Return the [x, y] coordinate for the center point of the cell that contains the specified text.  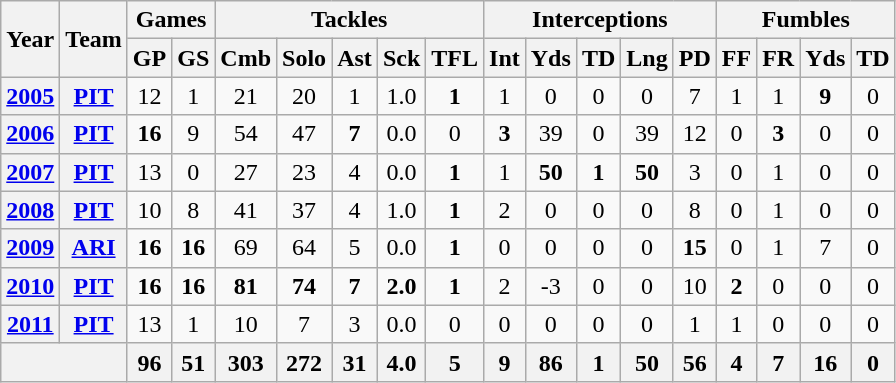
Int [505, 58]
2008 [30, 210]
303 [246, 362]
Ast [355, 58]
56 [694, 362]
47 [304, 134]
74 [304, 286]
Team [94, 39]
272 [304, 362]
27 [246, 172]
2005 [30, 96]
23 [304, 172]
4.0 [401, 362]
PD [694, 58]
2006 [30, 134]
2.0 [401, 286]
2009 [30, 248]
41 [246, 210]
37 [304, 210]
2007 [30, 172]
54 [246, 134]
2010 [30, 286]
ARI [94, 248]
FR [778, 58]
Sck [401, 58]
64 [304, 248]
TFL [455, 58]
Solo [304, 58]
Lng [647, 58]
69 [246, 248]
86 [550, 362]
GP [149, 58]
31 [355, 362]
81 [246, 286]
15 [694, 248]
Tackles [350, 20]
Games [170, 20]
Cmb [246, 58]
20 [304, 96]
51 [194, 362]
96 [149, 362]
21 [246, 96]
-3 [550, 286]
Fumbles [806, 20]
2011 [30, 324]
GS [194, 58]
Year [30, 39]
Interceptions [600, 20]
FF [736, 58]
